For the text-containing cell, return its midpoint in [x, y] coordinate format. 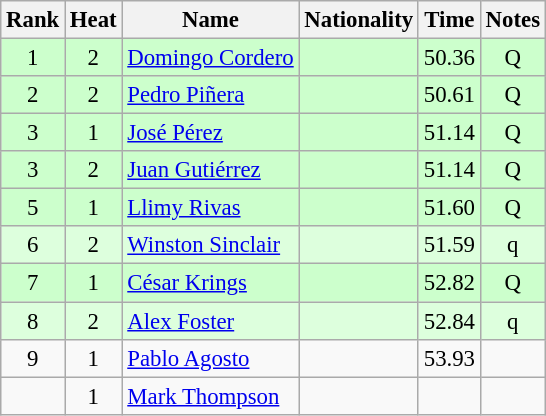
7 [33, 283]
Llimy Rivas [210, 208]
9 [33, 358]
Alex Foster [210, 321]
Domingo Cordero [210, 58]
Pablo Agosto [210, 358]
César Krings [210, 283]
Nationality [358, 20]
50.36 [449, 58]
José Pérez [210, 133]
51.59 [449, 245]
5 [33, 208]
52.84 [449, 321]
Notes [512, 20]
Juan Gutiérrez [210, 170]
Pedro Piñera [210, 95]
50.61 [449, 95]
8 [33, 321]
52.82 [449, 283]
Mark Thompson [210, 396]
Heat [94, 20]
Rank [33, 20]
Winston Sinclair [210, 245]
Time [449, 20]
53.93 [449, 358]
51.60 [449, 208]
6 [33, 245]
Name [210, 20]
